Output the (X, Y) coordinate of the center of the cell containing the given text.  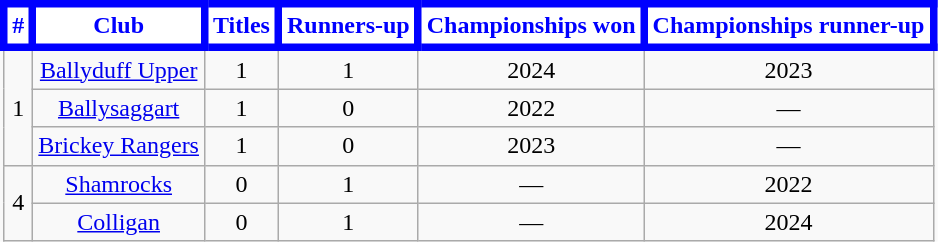
Club (119, 26)
Championships won (531, 26)
Runners-up (348, 26)
Ballyduff Upper (119, 68)
Championships runner-up (788, 26)
Ballysaggart (119, 108)
Brickey Rangers (119, 146)
Shamrocks (119, 184)
Titles (241, 26)
Colligan (119, 222)
4 (18, 203)
# (18, 26)
